Detect which cell encompasses the target text, then output its (x, y) center coordinate. 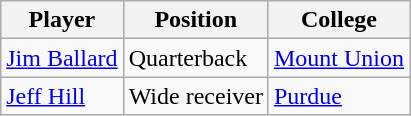
Purdue (338, 96)
Player (62, 20)
Quarterback (196, 58)
College (338, 20)
Jim Ballard (62, 58)
Mount Union (338, 58)
Wide receiver (196, 96)
Position (196, 20)
Jeff Hill (62, 96)
